Return (x, y) of the center of cell containing provided text 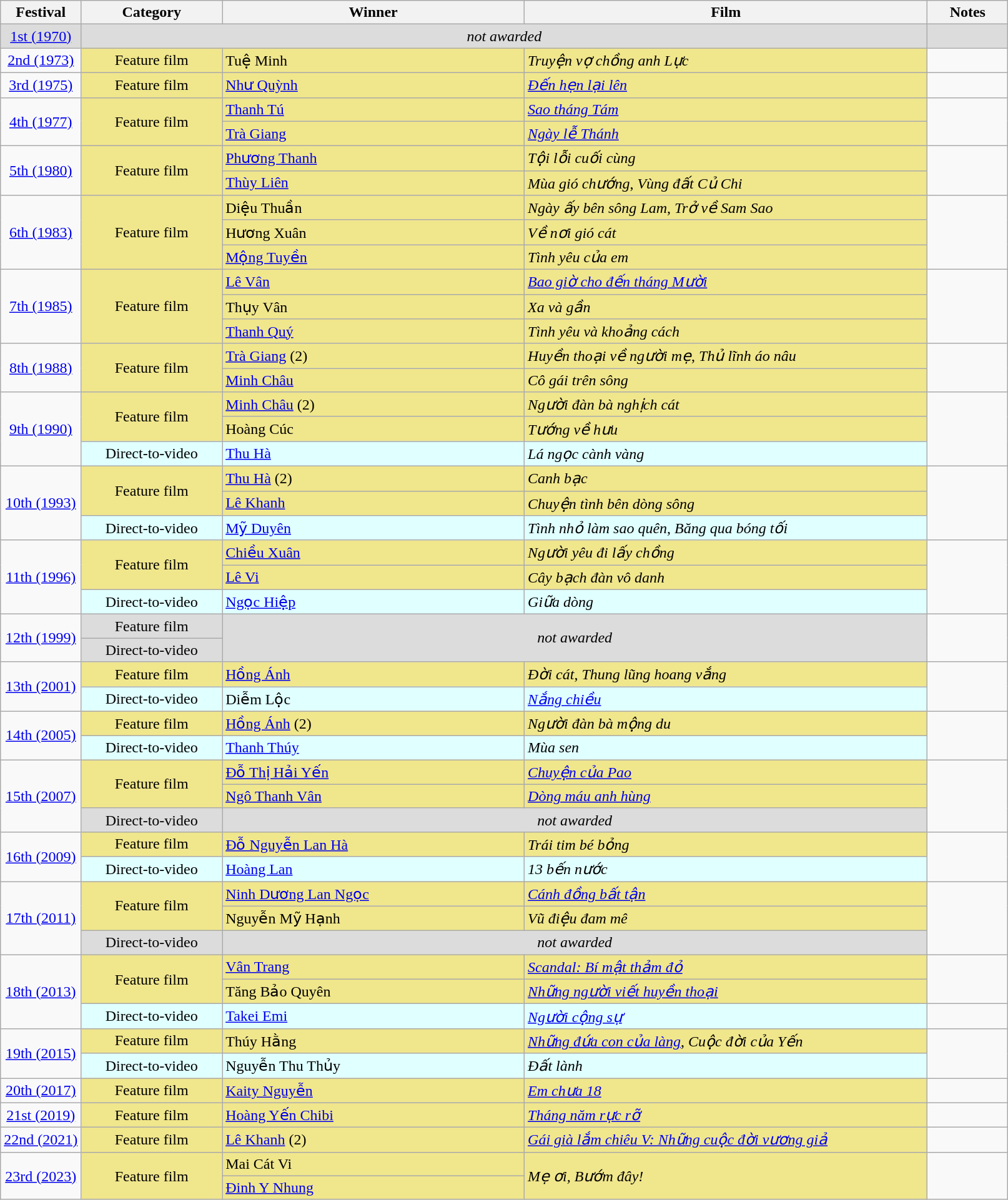
Chuyện tình bên dòng sông (726, 503)
Lê Khanh (2) (373, 1140)
Notes (968, 12)
Những người viết huyền thoại (726, 991)
Thu Hà (2) (373, 478)
Chiều Xuân (373, 553)
Giữa dòng (726, 602)
Festival (41, 12)
Hoàng Yến Chibi (373, 1115)
Diễm Lộc (373, 699)
Ngọc Hiệp (373, 602)
Hương Xuân (373, 232)
Thu Hà (373, 454)
Tuệ Minh (373, 61)
Trái tim bé bỏng (726, 844)
13 bến nước (726, 869)
Những đứa con của làng, Cuộc đời của Yến (726, 1041)
Sao tháng Tám (726, 109)
Tình yêu và khoảng cách (726, 332)
Tình nhỏ làm sao quên, Băng qua bóng tối (726, 528)
Dòng máu anh hùng (726, 796)
Xa và gần (726, 307)
Mộng Tuyền (373, 257)
Minh Châu (2) (373, 405)
Thùy Liên (373, 183)
Thụy Vân (373, 307)
Đời cát, Thung lũng hoang vắng (726, 674)
1st (1970) (41, 36)
Truyện vợ chồng anh Lực (726, 61)
Category (152, 12)
8th (1988) (41, 368)
Lê Vân (373, 282)
Thanh Thúy (373, 748)
Cánh đồng bất tận (726, 894)
Mùa sen (726, 748)
Thúy Hằng (373, 1041)
Tội lỗi cuối cùng (726, 159)
7th (1985) (41, 306)
12th (1999) (41, 638)
Người đàn bà mộng du (726, 724)
Lê Vi (373, 578)
22nd (2021) (41, 1140)
16th (2009) (41, 857)
Nguyễn Mỹ Hạnh (373, 918)
Mỹ Duyên (373, 528)
6th (1983) (41, 232)
Đinh Y Nhung (373, 1188)
Thanh Tú (373, 109)
Winner (373, 12)
2nd (1973) (41, 61)
Hồng Ánh (2) (373, 724)
Bao giờ cho đến tháng Mười (726, 282)
Scandal: Bí mật thảm đỏ (726, 967)
Huyền thoại về người mẹ, Thủ lĩnh áo nâu (726, 356)
15th (2007) (41, 796)
Mai Cát Vi (373, 1164)
Ngày lễ Thánh (726, 134)
Trà Giang (2) (373, 356)
11th (1996) (41, 577)
Nguyễn Thu Thủy (373, 1066)
Người yêu đi lấy chồng (726, 553)
Minh Châu (373, 380)
Đỗ Nguyễn Lan Hà (373, 844)
Về nơi gió cát (726, 232)
Như Quỳnh (373, 85)
Gái già lắm chiêu V: Những cuộc đời vương giả (726, 1140)
23rd (2023) (41, 1176)
13th (2001) (41, 687)
Vân Trang (373, 967)
Mùa gió chướng, Vùng đất Củ Chi (726, 183)
Tháng năm rực rỡ (726, 1115)
18th (2013) (41, 991)
Ninh Dương Lan Ngọc (373, 894)
Đỗ Thị Hải Yến (373, 772)
Mẹ ơi, Bướm đây! (726, 1176)
Hoàng Lan (373, 869)
10th (1993) (41, 503)
Nắng chiều (726, 699)
Phương Thanh (373, 159)
Cô gái trên sông (726, 380)
17th (2011) (41, 918)
Tăng Bảo Quyên (373, 991)
Cây bạch đàn vô danh (726, 578)
21st (2019) (41, 1115)
5th (1980) (41, 171)
20th (2017) (41, 1090)
Thanh Quý (373, 332)
9th (1990) (41, 430)
Canh bạc (726, 478)
Ngày ấy bên sông Lam, Trở về Sam Sao (726, 208)
Diệu Thuần (373, 208)
Em chưa 18 (726, 1090)
19th (2015) (41, 1053)
14th (2005) (41, 735)
Đất lành (726, 1066)
Lá ngọc cành vàng (726, 454)
Ngô Thanh Vân (373, 796)
Hoàng Cúc (373, 429)
Hồng Ánh (373, 674)
Đến hẹn lại lên (726, 85)
Trà Giang (373, 134)
4th (1977) (41, 122)
Takei Emi (373, 1016)
Kaity Nguyễn (373, 1090)
Tình yêu của em (726, 257)
Người đàn bà nghịch cát (726, 405)
Vũ điệu đam mê (726, 918)
Chuyện của Pao (726, 772)
Người cộng sự (726, 1016)
3rd (1975) (41, 85)
Tướng về hưu (726, 429)
Lê Khanh (373, 503)
Film (726, 12)
